Determine the [x, y] coordinate at the center of the cell enclosing the given text.  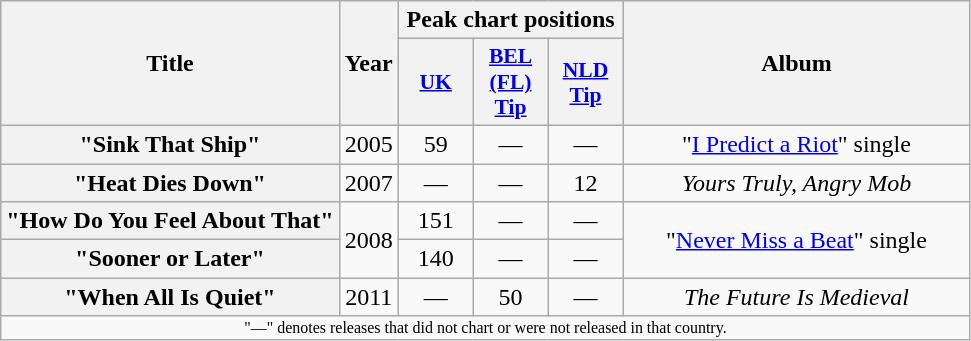
UK [436, 82]
"—" denotes releases that did not chart or were not released in that country. [486, 328]
140 [436, 259]
"Sooner or Later" [170, 259]
2005 [368, 144]
12 [586, 183]
"When All Is Quiet" [170, 297]
151 [436, 221]
"Heat Dies Down" [170, 183]
2011 [368, 297]
2008 [368, 240]
"Sink That Ship" [170, 144]
"I Predict a Riot" single [796, 144]
NLDTip [586, 82]
Album [796, 64]
Year [368, 64]
59 [436, 144]
"Never Miss a Beat" single [796, 240]
BEL(FL)Tip [510, 82]
"How Do You Feel About That" [170, 221]
50 [510, 297]
Title [170, 64]
The Future Is Medieval [796, 297]
Yours Truly, Angry Mob [796, 183]
Peak chart positions [510, 20]
2007 [368, 183]
